Locate the cell with the specified text and output its [x, y] center coordinate. 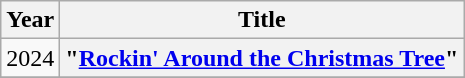
2024 [30, 58]
Title [262, 20]
Year [30, 20]
"Rockin' Around the Christmas Tree" [262, 58]
